Provide the [X, Y] coordinate of the cell's center where the given text is located.  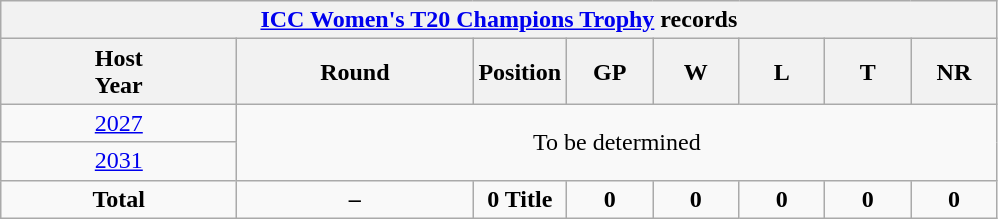
NR [954, 72]
W [696, 72]
0 Title [520, 199]
– [355, 199]
Round [355, 72]
ICC Women's T20 Champions Trophy records [499, 20]
Position [520, 72]
To be determined [617, 142]
L [782, 72]
Total [119, 199]
2031 [119, 161]
HostYear [119, 72]
T [868, 72]
GP [610, 72]
2027 [119, 123]
